Extract the [x, y] coordinate from the center of the cell holding the provided text.  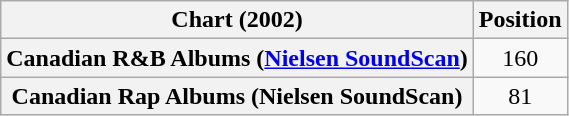
Canadian Rap Albums (Nielsen SoundScan) [238, 96]
160 [520, 58]
81 [520, 96]
Position [520, 20]
Chart (2002) [238, 20]
Canadian R&B Albums (Nielsen SoundScan) [238, 58]
